Return the [X, Y] coordinate for the center point of the cell that contains the specified text.  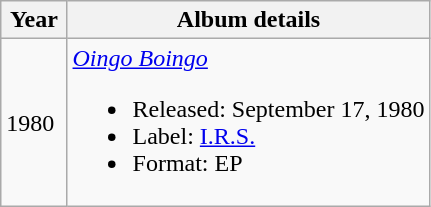
1980 [34, 122]
Year [34, 20]
Oingo BoingoReleased: September 17, 1980Label: I.R.S.Format: EP [248, 122]
Album details [248, 20]
